Detect which cell encompasses the target text, then output its (x, y) center coordinate. 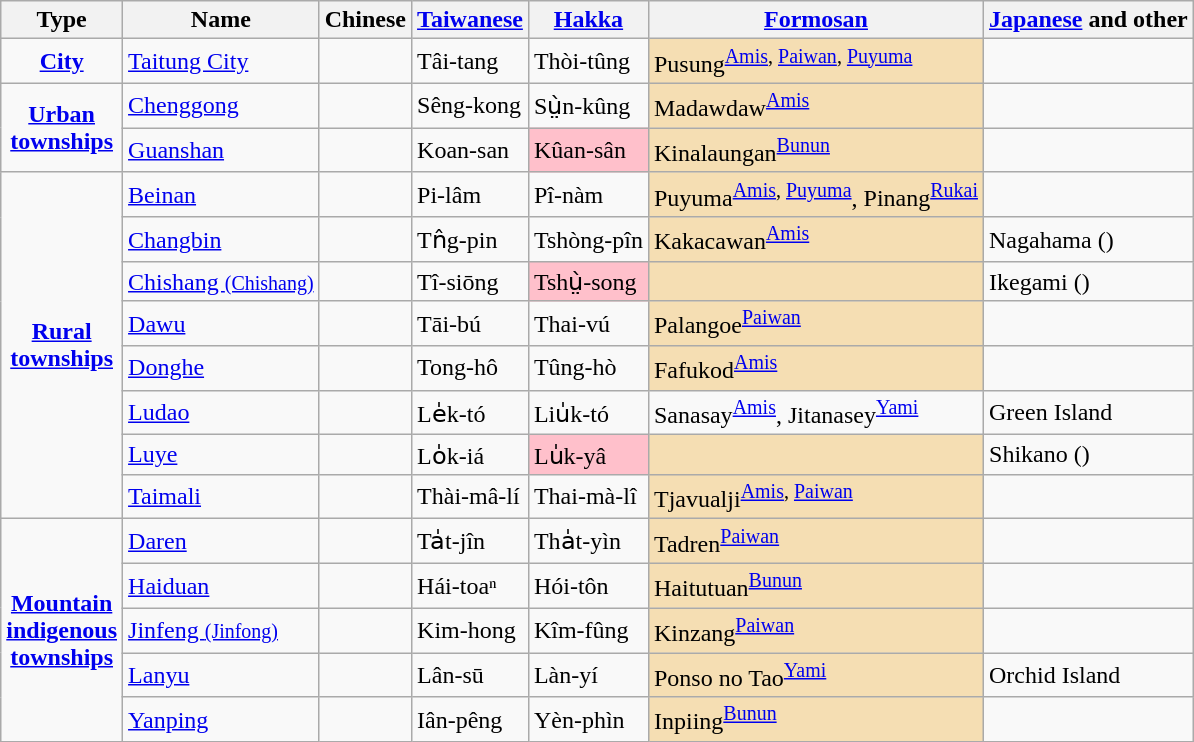
Taiwanese (470, 20)
Lân-sū (470, 676)
Thai-mà-lî (588, 496)
Shikano () (1089, 455)
Thai-vú (588, 324)
Tî-siōng (470, 282)
Tn̂g-pin (470, 240)
Daren (222, 542)
Ruraltownships (62, 345)
Hakka (588, 20)
Haiduan (222, 586)
Taimali (222, 496)
Chishang (Chishang) (222, 282)
KakacawanAmis (816, 240)
KinalaunganBunun (816, 150)
Tûng-hò (588, 368)
Koan-san (470, 150)
Japanese and other (1089, 20)
Tshòng-pîn (588, 240)
Hói-tôn (588, 586)
PalangoePaiwan (816, 324)
Sêng-kong (470, 106)
Formosan (816, 20)
Pî-nàm (588, 194)
Tong-hô (470, 368)
Iân-pêng (470, 720)
Le̍k-tó (470, 412)
Beinan (222, 194)
PusungAmis, Paiwan, Puyuma (816, 62)
HaitutuanBunun (816, 586)
Jinfeng (Jinfong) (222, 630)
Ikegami () (1089, 282)
InpiingBunun (816, 720)
TjavualjiAmis, Paiwan (816, 496)
Kûan-sân (588, 150)
Changbin (222, 240)
KinzangPaiwan (816, 630)
PuyumaAmis, Puyuma, PinangRukai (816, 194)
Luye (222, 455)
Dawu (222, 324)
Ponso no TaoYami (816, 676)
Lanyu (222, 676)
City (62, 62)
TadrenPaiwan (816, 542)
Kîm-fûng (588, 630)
Type (62, 20)
Donghe (222, 368)
Kim-hong (470, 630)
Hái-toaⁿ (470, 586)
Chenggong (222, 106)
Ludao (222, 412)
Liu̍k-tó (588, 412)
Orchid Island (1089, 676)
Nagahama () (1089, 240)
MadawdawAmis (816, 106)
Thòi-tûng (588, 62)
FafukodAmis (816, 368)
Guanshan (222, 150)
Sṳ̀n-kûng (588, 106)
Ta̍t-jîn (470, 542)
Yèn-phìn (588, 720)
Tshṳ̀-song (588, 282)
Chinese (365, 20)
Lu̍k-yâ (588, 455)
Tâi-tang (470, 62)
Urbantownships (62, 128)
Green Island (1089, 412)
Tha̍t-yìn (588, 542)
Làn-yí (588, 676)
Tāi-bú (470, 324)
Mountainindigenoustownships (62, 630)
Name (222, 20)
Pi-lâm (470, 194)
SanasayAmis, JitanaseyYami (816, 412)
Lo̍k-iá (470, 455)
Thài-mâ-lí (470, 496)
Taitung City (222, 62)
Yanping (222, 720)
